Detect which cell encompasses the target text, then output its (x, y) center coordinate. 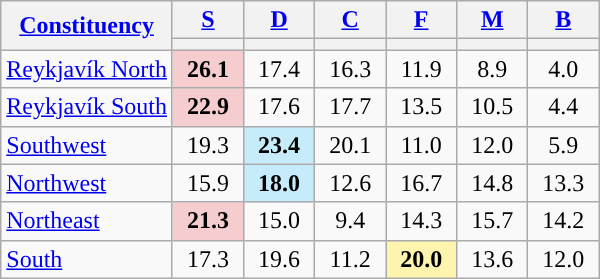
14.3 (422, 221)
14.8 (492, 183)
16.3 (350, 69)
13.5 (422, 107)
10.5 (492, 107)
13.3 (564, 183)
F (422, 20)
5.9 (564, 145)
4.0 (564, 69)
17.6 (280, 107)
M (492, 20)
15.9 (208, 183)
South (87, 259)
26.1 (208, 69)
9.4 (350, 221)
11.9 (422, 69)
17.7 (350, 107)
20.0 (422, 259)
S (208, 20)
18.0 (280, 183)
15.0 (280, 221)
Northeast (87, 221)
Northwest (87, 183)
20.1 (350, 145)
12.6 (350, 183)
19.3 (208, 145)
11.0 (422, 145)
17.4 (280, 69)
Constituency (87, 26)
11.2 (350, 259)
Southwest (87, 145)
14.2 (564, 221)
19.6 (280, 259)
15.7 (492, 221)
C (350, 20)
Reykjavík North (87, 69)
21.3 (208, 221)
4.4 (564, 107)
13.6 (492, 259)
23.4 (280, 145)
Reykjavík South (87, 107)
8.9 (492, 69)
17.3 (208, 259)
16.7 (422, 183)
22.9 (208, 107)
B (564, 20)
D (280, 20)
